Return the [x, y] coordinate for the center point of the cell that contains the specified text.  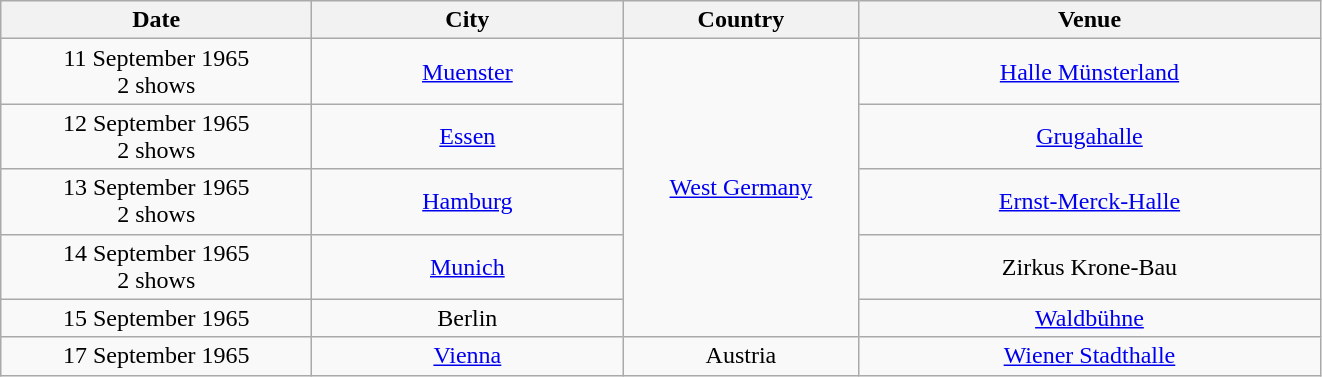
Zirkus Krone-Bau [1090, 266]
Date [156, 20]
Halle Münsterland [1090, 72]
Waldbühne [1090, 318]
Grugahalle [1090, 136]
Berlin [468, 318]
Austria [741, 356]
13 September 19652 shows [156, 202]
Essen [468, 136]
11 September 19652 shows [156, 72]
15 September 1965 [156, 318]
Muenster [468, 72]
Vienna [468, 356]
Wiener Stadthalle [1090, 356]
14 September 19652 shows [156, 266]
Ernst-Merck-Halle [1090, 202]
Hamburg [468, 202]
West Germany [741, 188]
City [468, 20]
Venue [1090, 20]
Country [741, 20]
12 September 19652 shows [156, 136]
Munich [468, 266]
17 September 1965 [156, 356]
